Provide the [x, y] coordinate of the cell's center where the given text is located.  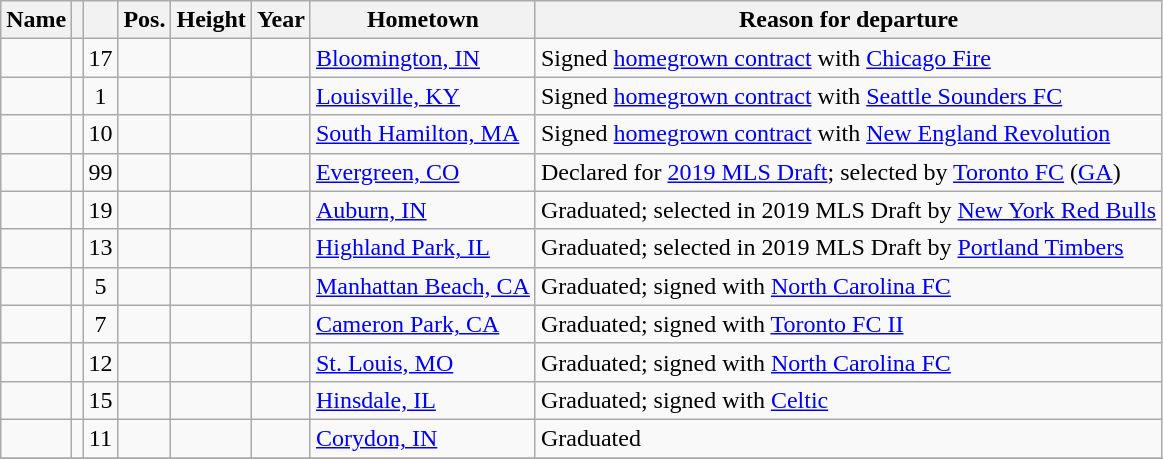
Signed homegrown contract with New England Revolution [848, 134]
Signed homegrown contract with Seattle Sounders FC [848, 96]
Graduated; selected in 2019 MLS Draft by New York Red Bulls [848, 210]
12 [100, 362]
99 [100, 172]
7 [100, 324]
Evergreen, CO [422, 172]
Graduated; signed with Toronto FC II [848, 324]
Graduated; signed with Celtic [848, 400]
Year [280, 20]
South Hamilton, MA [422, 134]
Auburn, IN [422, 210]
11 [100, 438]
Corydon, IN [422, 438]
Signed homegrown contract with Chicago Fire [848, 58]
Pos. [144, 20]
Name [36, 20]
Highland Park, IL [422, 248]
13 [100, 248]
Height [211, 20]
Graduated [848, 438]
Reason for departure [848, 20]
Louisville, KY [422, 96]
10 [100, 134]
Declared for 2019 MLS Draft; selected by Toronto FC (GA) [848, 172]
Graduated; selected in 2019 MLS Draft by Portland Timbers [848, 248]
19 [100, 210]
St. Louis, MO [422, 362]
17 [100, 58]
1 [100, 96]
15 [100, 400]
Cameron Park, CA [422, 324]
Bloomington, IN [422, 58]
Hometown [422, 20]
Manhattan Beach, CA [422, 286]
5 [100, 286]
Hinsdale, IL [422, 400]
